Return (X, Y) of the center of cell containing provided text 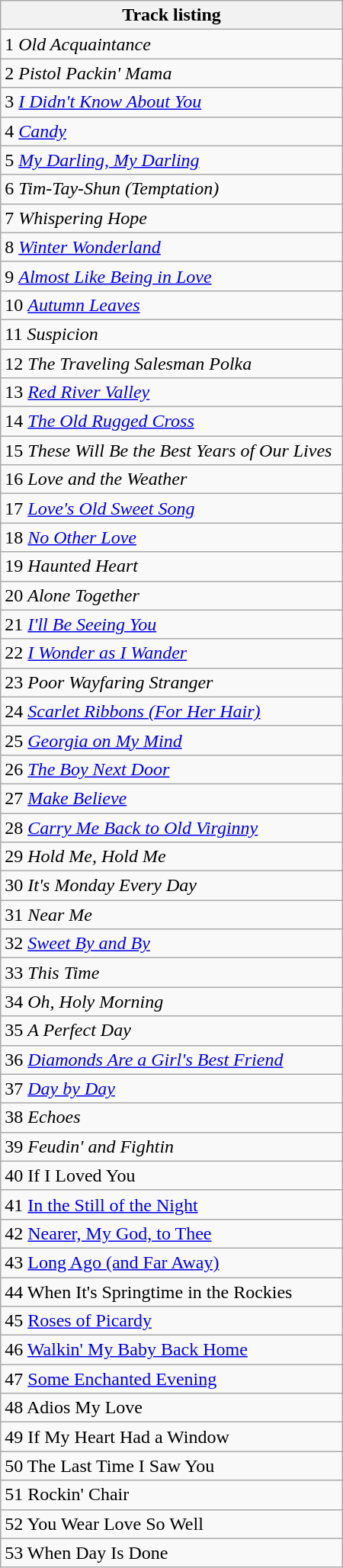
32 Sweet By and By (171, 944)
6 Tim-Tay-Shun (Temptation) (171, 189)
12 The Traveling Salesman Polka (171, 364)
30 It's Monday Every Day (171, 886)
18 No Other Love (171, 537)
33 This Time (171, 973)
49 If My Heart Had a Window (171, 1437)
47 Some Enchanted Evening (171, 1379)
15 These Will Be the Best Years of Our Lives (171, 451)
23 Poor Wayfaring Stranger (171, 682)
35 A Perfect Day (171, 1031)
5 My Darling, My Darling (171, 160)
42 Nearer, My God, to Thee (171, 1233)
44 When It's Springtime in the Rockies (171, 1292)
29 Hold Me, Hold Me (171, 857)
36 Diamonds Are a Girl's Best Friend (171, 1060)
19 Haunted Heart (171, 566)
40 If I Loved You (171, 1175)
21 I'll Be Seeing You (171, 624)
22 I Wonder as I Wander (171, 653)
27 Make Believe (171, 798)
1 Old Acquaintance (171, 44)
11 Suspicion (171, 334)
10 Autumn Leaves (171, 305)
48 Adios My Love (171, 1408)
52 You Wear Love So Well (171, 1524)
4 Candy (171, 131)
8 Winter Wonderland (171, 247)
3 I Didn't Know About You (171, 102)
13 Red River Valley (171, 393)
38 Echoes (171, 1117)
14 The Old Rugged Cross (171, 422)
17 Love's Old Sweet Song (171, 508)
51 Rockin' Chair (171, 1495)
Track listing (171, 15)
7 Whispering Hope (171, 218)
34 Oh, Holy Morning (171, 1002)
16 Love and the Weather (171, 479)
37 Day by Day (171, 1089)
20 Alone Together (171, 595)
2 Pistol Packin' Mama (171, 73)
46 Walkin' My Baby Back Home (171, 1350)
45 Roses of Picardy (171, 1321)
25 Georgia on My Mind (171, 740)
39 Feudin' and Fightin (171, 1146)
26 The Boy Next Door (171, 769)
50 The Last Time I Saw You (171, 1466)
9 Almost Like Being in Love (171, 276)
31 Near Me (171, 915)
43 Long Ago (and Far Away) (171, 1262)
24 Scarlet Ribbons (For Her Hair) (171, 711)
41 In the Still of the Night (171, 1204)
28 Carry Me Back to Old Virginny (171, 827)
53 When Day Is Done (171, 1553)
